Determine the [x, y] coordinate at the center of the cell enclosing the given text.  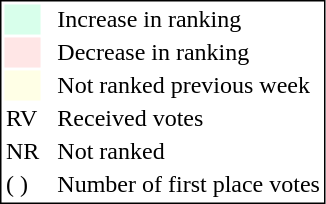
NR [22, 151]
Number of first place votes [189, 185]
RV [22, 119]
Not ranked [189, 151]
Not ranked previous week [189, 85]
Increase in ranking [189, 19]
Received votes [189, 119]
( ) [22, 185]
Decrease in ranking [189, 53]
